Identify which cell holds the provided text, then report its (x, y) central coordinate. 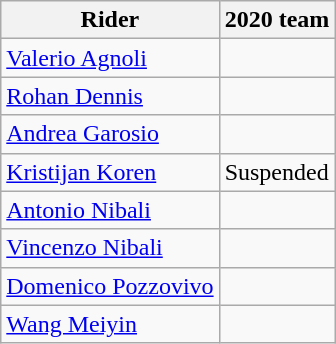
Wang Meiyin (110, 324)
Andrea Garosio (110, 134)
Rider (110, 20)
Domenico Pozzovivo (110, 286)
Antonio Nibali (110, 210)
Vincenzo Nibali (110, 248)
Kristijan Koren (110, 172)
Suspended (277, 172)
Rohan Dennis (110, 96)
2020 team (277, 20)
Valerio Agnoli (110, 58)
